Scan for the cell matching the given text and deliver its (x, y) coordinate at center. 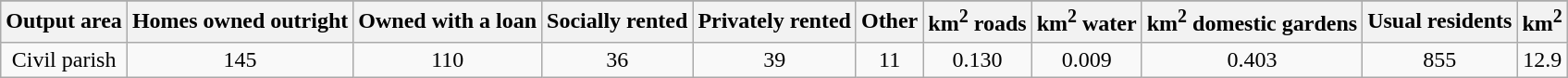
145 (240, 59)
Other (889, 22)
Usual residents (1439, 22)
km2 roads (977, 22)
km2 domestic gardens (1252, 22)
km2 water (1086, 22)
0.130 (977, 59)
36 (618, 59)
855 (1439, 59)
km2 (1542, 22)
110 (448, 59)
0.009 (1086, 59)
Homes owned outright (240, 22)
Privately rented (775, 22)
0.403 (1252, 59)
11 (889, 59)
Civil parish (65, 59)
Output area (65, 22)
Socially rented (618, 22)
39 (775, 59)
Owned with a loan (448, 22)
12.9 (1542, 59)
